Locate the cell with the specified text and output its [x, y] center coordinate. 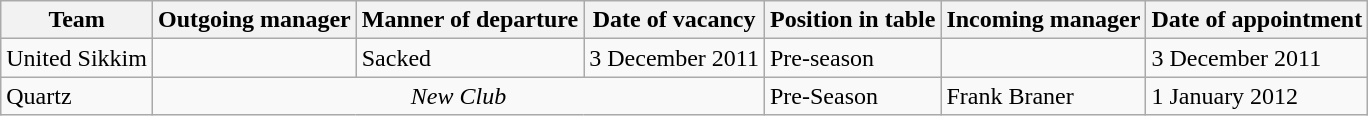
Incoming manager [1044, 20]
1 January 2012 [1257, 96]
Pre-season [852, 58]
United Sikkim [77, 58]
Date of appointment [1257, 20]
New Club [458, 96]
Quartz [77, 96]
Sacked [470, 58]
Manner of departure [470, 20]
Position in table [852, 20]
Pre-Season [852, 96]
Frank Braner [1044, 96]
Team [77, 20]
Outgoing manager [254, 20]
Date of vacancy [674, 20]
